Return the [X, Y] coordinate for the center point of the cell that contains the specified text.  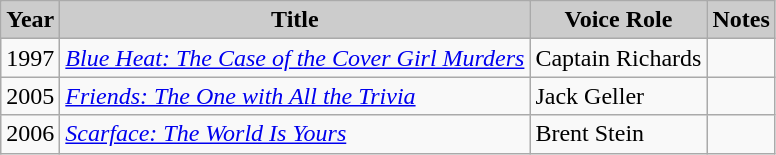
Blue Heat: The Case of the Cover Girl Murders [295, 58]
1997 [30, 58]
Year [30, 20]
2005 [30, 96]
Friends: The One with All the Trivia [295, 96]
Captain Richards [618, 58]
Notes [741, 20]
Title [295, 20]
Brent Stein [618, 134]
Voice Role [618, 20]
Scarface: The World Is Yours [295, 134]
2006 [30, 134]
Jack Geller [618, 96]
